Search for the cell housing the specified text and yield its [x, y] center coordinate. 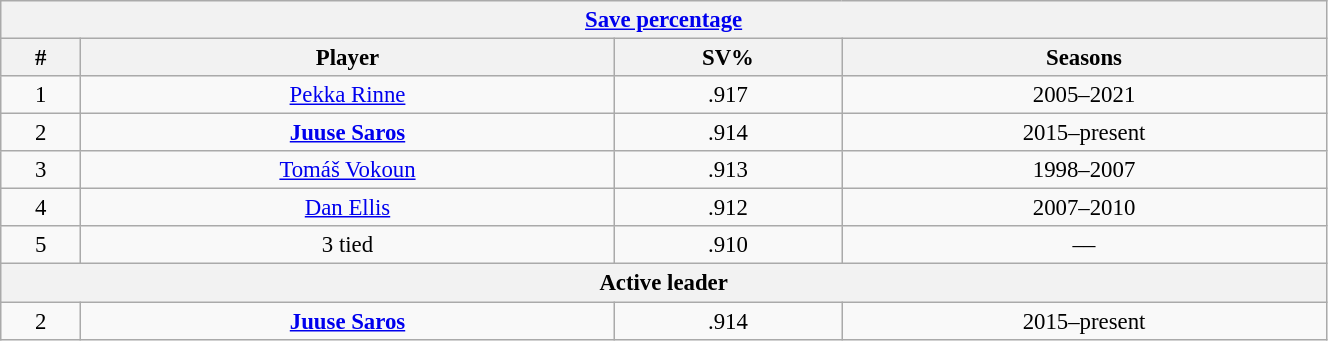
Seasons [1084, 58]
1998–2007 [1084, 170]
4 [41, 208]
3 [41, 170]
Active leader [664, 283]
.912 [728, 208]
Tomáš Vokoun [348, 170]
SV% [728, 58]
Dan Ellis [348, 208]
2005–2021 [1084, 95]
Player [348, 58]
# [41, 58]
Save percentage [664, 20]
1 [41, 95]
2007–2010 [1084, 208]
.913 [728, 170]
.917 [728, 95]
Pekka Rinne [348, 95]
5 [41, 245]
3 tied [348, 245]
–– [1084, 245]
.910 [728, 245]
